Locate the cell with the specified text and output its [X, Y] center coordinate. 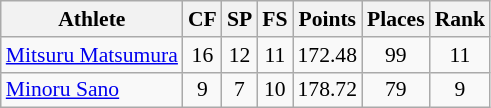
10 [274, 90]
Points [326, 19]
Mitsuru Matsumura [92, 55]
SP [240, 19]
7 [240, 90]
178.72 [326, 90]
12 [240, 55]
99 [396, 55]
79 [396, 90]
Places [396, 19]
CF [202, 19]
Rank [460, 19]
16 [202, 55]
Minoru Sano [92, 90]
172.48 [326, 55]
Athlete [92, 19]
FS [274, 19]
